From the cell containing the given text, extract its center point as (X, Y) coordinate. 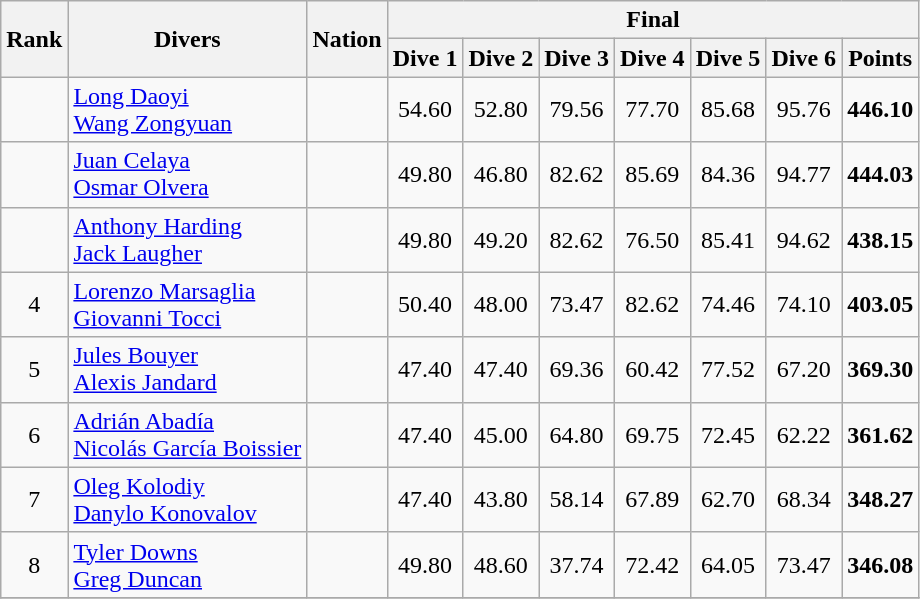
74.10 (804, 304)
64.80 (577, 434)
Dive 1 (425, 58)
Points (880, 58)
68.34 (804, 500)
403.05 (880, 304)
69.75 (652, 434)
62.22 (804, 434)
48.00 (501, 304)
Tyler DownsGreg Duncan (188, 564)
69.36 (577, 370)
64.05 (728, 564)
58.14 (577, 500)
Divers (188, 39)
8 (34, 564)
49.20 (501, 240)
77.70 (652, 110)
67.89 (652, 500)
446.10 (880, 110)
84.36 (728, 174)
54.60 (425, 110)
348.27 (880, 500)
Dive 5 (728, 58)
Long DaoyiWang Zongyuan (188, 110)
45.00 (501, 434)
438.15 (880, 240)
72.42 (652, 564)
Dive 2 (501, 58)
60.42 (652, 370)
Final (652, 20)
Dive 3 (577, 58)
Jules BouyerAlexis Jandard (188, 370)
50.40 (425, 304)
85.41 (728, 240)
Juan CelayaOsmar Olvera (188, 174)
43.80 (501, 500)
95.76 (804, 110)
Lorenzo MarsagliaGiovanni Tocci (188, 304)
48.60 (501, 564)
Oleg KolodiyDanylo Konovalov (188, 500)
346.08 (880, 564)
46.80 (501, 174)
72.45 (728, 434)
74.46 (728, 304)
85.69 (652, 174)
361.62 (880, 434)
Rank (34, 39)
5 (34, 370)
76.50 (652, 240)
85.68 (728, 110)
37.74 (577, 564)
Dive 6 (804, 58)
7 (34, 500)
94.77 (804, 174)
Anthony HardingJack Laugher (188, 240)
6 (34, 434)
444.03 (880, 174)
369.30 (880, 370)
4 (34, 304)
79.56 (577, 110)
67.20 (804, 370)
Nation (347, 39)
77.52 (728, 370)
52.80 (501, 110)
62.70 (728, 500)
94.62 (804, 240)
Dive 4 (652, 58)
Adrián AbadíaNicolás García Boissier (188, 434)
